Extract the [x, y] coordinate from the center of the cell holding the provided text.  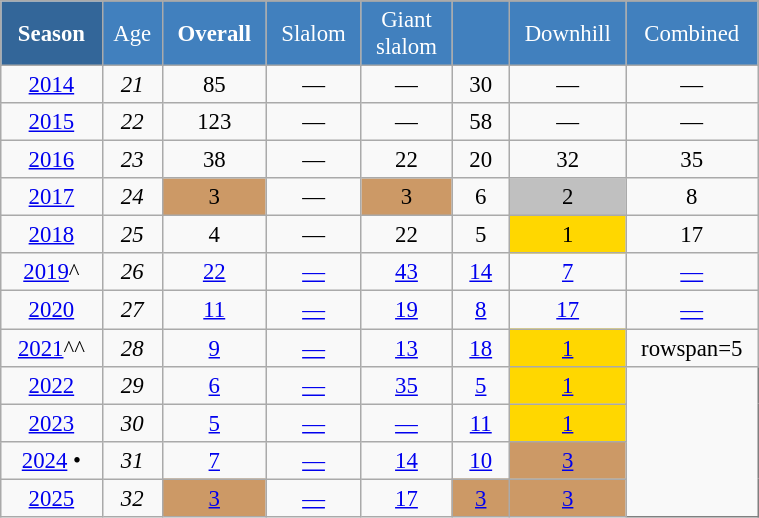
2025 [52, 498]
26 [132, 273]
Season [52, 34]
4 [214, 235]
2015 [52, 122]
9 [214, 348]
2024 • [52, 460]
2014 [52, 85]
Slalom [314, 34]
38 [214, 160]
2019^ [52, 273]
29 [132, 385]
Downhill [568, 34]
24 [132, 197]
2023 [52, 423]
Age [132, 34]
2 [568, 197]
2017 [52, 197]
Combined [692, 34]
25 [132, 235]
rowspan=5 [692, 348]
85 [214, 85]
21 [132, 85]
18 [481, 348]
2022 [52, 385]
2016 [52, 160]
43 [406, 273]
20 [481, 160]
23 [132, 160]
2021^^ [52, 348]
19 [406, 310]
Overall [214, 34]
2018 [52, 235]
123 [214, 122]
10 [481, 460]
28 [132, 348]
2020 [52, 310]
27 [132, 310]
31 [132, 460]
58 [481, 122]
Giantslalom [406, 34]
13 [406, 348]
